Identify which cell holds the provided text, then report its (x, y) central coordinate. 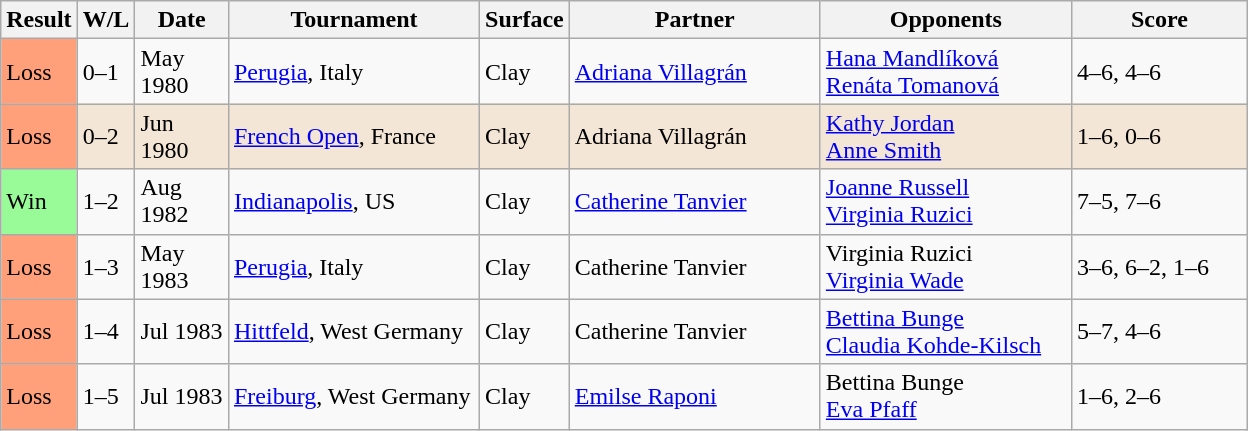
0–2 (106, 136)
1–6, 0–6 (1159, 136)
7–5, 7–6 (1159, 202)
Aug 1982 (182, 202)
3–6, 6–2, 1–6 (1159, 266)
Tournament (354, 20)
Result (39, 20)
1–4 (106, 332)
Emilse Raponi (694, 396)
French Open, France (354, 136)
Indianapolis, US (354, 202)
1–6, 2–6 (1159, 396)
Bettina Bunge Claudia Kohde-Kilsch (946, 332)
Joanne Russell Virginia Ruzici (946, 202)
4–6, 4–6 (1159, 72)
Virginia Ruzici Virginia Wade (946, 266)
Kathy Jordan Anne Smith (946, 136)
1–2 (106, 202)
Win (39, 202)
Hana Mandlíková Renáta Tomanová (946, 72)
Date (182, 20)
Hittfeld, West Germany (354, 332)
Jun 1980 (182, 136)
Opponents (946, 20)
W/L (106, 20)
Freiburg, West Germany (354, 396)
1–5 (106, 396)
May 1983 (182, 266)
Surface (525, 20)
Bettina Bunge Eva Pfaff (946, 396)
5–7, 4–6 (1159, 332)
Score (1159, 20)
May 1980 (182, 72)
1–3 (106, 266)
0–1 (106, 72)
Partner (694, 20)
